Pinpoint the cell where the given text exists, returning its (X, Y) midpoint coordinate. 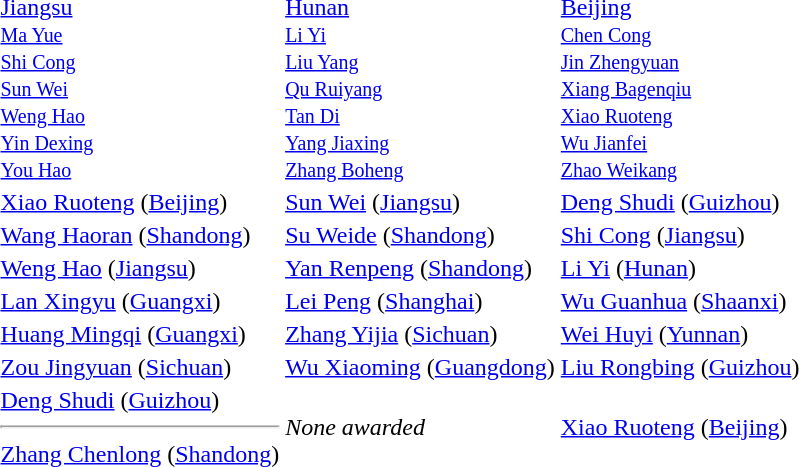
Su Weide (Shandong) (420, 235)
Yan Renpeng (Shandong) (420, 268)
Lei Peng (Shanghai) (420, 301)
Zhang Yijia (Sichuan) (420, 334)
Wu Xiaoming (Guangdong) (420, 367)
Sun Wei (Jiangsu) (420, 202)
